Identify which cell holds the provided text, then report its [x, y] central coordinate. 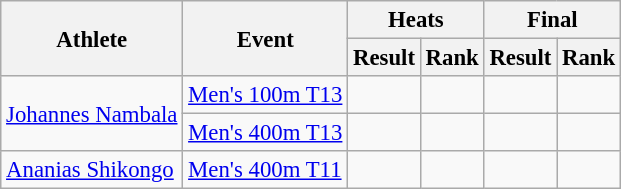
Athlete [92, 38]
Johannes Nambala [92, 114]
Event [266, 38]
Men's 100m T13 [266, 95]
Men's 400m T13 [266, 133]
Men's 400m T11 [266, 170]
Heats [416, 20]
Ananias Shikongo [92, 170]
Final [552, 20]
